Detect which cell encompasses the target text, then output its (x, y) center coordinate. 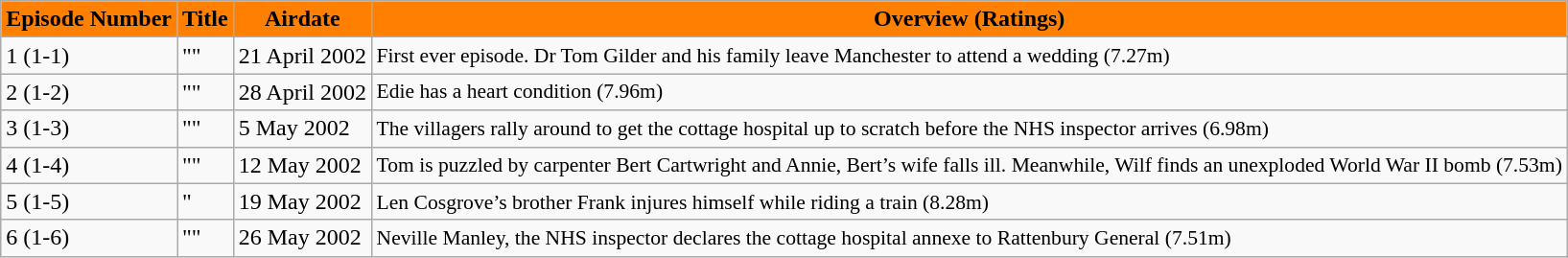
Title (205, 19)
19 May 2002 (302, 201)
4 (1-4) (89, 165)
Len Cosgrove’s brother Frank injures himself while riding a train (8.28m) (970, 201)
28 April 2002 (302, 92)
1 (1-1) (89, 56)
Neville Manley, the NHS inspector declares the cottage hospital annexe to Rattenbury General (7.51m) (970, 238)
First ever episode. Dr Tom Gilder and his family leave Manchester to attend a wedding (7.27m) (970, 56)
Overview (Ratings) (970, 19)
26 May 2002 (302, 238)
Episode Number (89, 19)
" (205, 201)
2 (1-2) (89, 92)
5 May 2002 (302, 129)
Airdate (302, 19)
12 May 2002 (302, 165)
Edie has a heart condition (7.96m) (970, 92)
Tom is puzzled by carpenter Bert Cartwright and Annie, Bert’s wife falls ill. Meanwhile, Wilf finds an unexploded World War II bomb (7.53m) (970, 165)
21 April 2002 (302, 56)
3 (1-3) (89, 129)
5 (1-5) (89, 201)
The villagers rally around to get the cottage hospital up to scratch before the NHS inspector arrives (6.98m) (970, 129)
6 (1-6) (89, 238)
